Capture the cell that displays the provided text and extract its (X, Y) central coordinate. 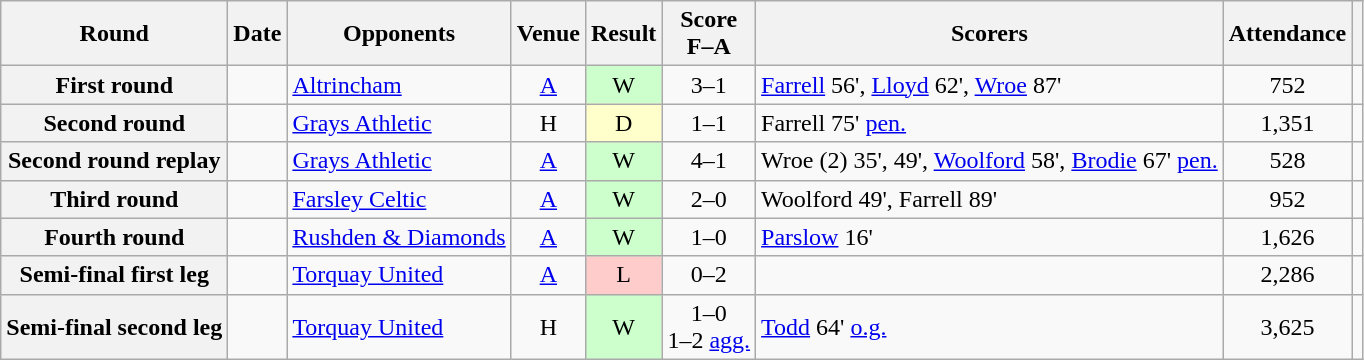
Fourth round (114, 237)
Third round (114, 199)
First round (114, 85)
Semi-final second leg (114, 326)
Wroe (2) 35', 49', Woolford 58', Brodie 67' pen. (990, 161)
1,626 (1287, 237)
2–0 (709, 199)
Scorers (990, 34)
0–2 (709, 275)
Date (258, 34)
Second round replay (114, 161)
ScoreF–A (709, 34)
Parslow 16' (990, 237)
Rushden & Diamonds (399, 237)
L (623, 275)
Attendance (1287, 34)
952 (1287, 199)
Round (114, 34)
Woolford 49', Farrell 89' (990, 199)
3,625 (1287, 326)
2,286 (1287, 275)
Todd 64' o.g. (990, 326)
528 (1287, 161)
1–1 (709, 123)
1,351 (1287, 123)
Result (623, 34)
Farrell 56', Lloyd 62', Wroe 87' (990, 85)
1–0 (709, 237)
3–1 (709, 85)
Opponents (399, 34)
Venue (548, 34)
Farrell 75' pen. (990, 123)
Semi-final first leg (114, 275)
4–1 (709, 161)
D (623, 123)
Second round (114, 123)
Altrincham (399, 85)
Farsley Celtic (399, 199)
752 (1287, 85)
1–01–2 agg. (709, 326)
